Output the (X, Y) coordinate of the center of the cell containing the given text.  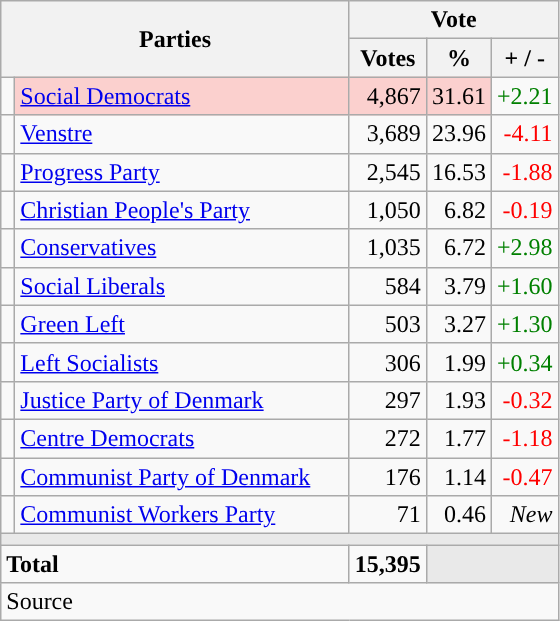
Social Liberals (182, 286)
16.53 (458, 172)
+1.60 (524, 286)
Christian People's Party (182, 210)
New (524, 515)
+1.30 (524, 324)
Vote (454, 20)
4,867 (388, 96)
-0.19 (524, 210)
-0.47 (524, 477)
3,689 (388, 134)
6.82 (458, 210)
Conservatives (182, 248)
1,035 (388, 248)
1.77 (458, 438)
584 (388, 286)
3.79 (458, 286)
+0.34 (524, 362)
3.27 (458, 324)
1.93 (458, 400)
Progress Party (182, 172)
Source (280, 602)
503 (388, 324)
297 (388, 400)
23.96 (458, 134)
Venstre (182, 134)
Justice Party of Denmark (182, 400)
-1.88 (524, 172)
+ / - (524, 58)
272 (388, 438)
+2.98 (524, 248)
Communist Party of Denmark (182, 477)
1,050 (388, 210)
176 (388, 477)
6.72 (458, 248)
-4.11 (524, 134)
% (458, 58)
Parties (176, 39)
1.14 (458, 477)
-1.18 (524, 438)
31.61 (458, 96)
306 (388, 362)
+2.21 (524, 96)
-0.32 (524, 400)
Total (176, 564)
Communist Workers Party (182, 515)
0.46 (458, 515)
15,395 (388, 564)
2,545 (388, 172)
Left Socialists (182, 362)
Social Democrats (182, 96)
Votes (388, 58)
Green Left (182, 324)
Centre Democrats (182, 438)
1.99 (458, 362)
71 (388, 515)
